Provide the [x, y] coordinate of the cell's center where the given text is located.  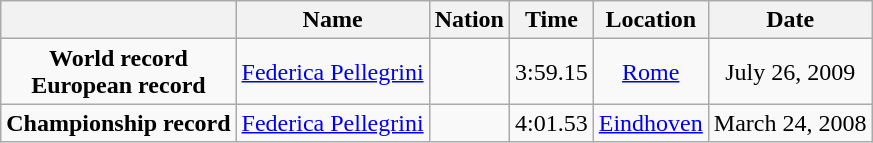
Eindhoven [650, 123]
Nation [469, 20]
March 24, 2008 [790, 123]
Championship record [118, 123]
World recordEuropean record [118, 72]
Name [332, 20]
Date [790, 20]
Time [552, 20]
3:59.15 [552, 72]
Location [650, 20]
Rome [650, 72]
4:01.53 [552, 123]
July 26, 2009 [790, 72]
